Provide the [X, Y] coordinate of the cell's center where the given text is located.  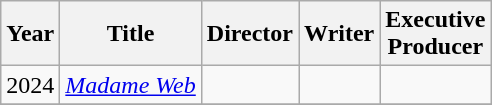
Madame Web [130, 85]
Director [250, 34]
Writer [340, 34]
2024 [30, 85]
Year [30, 34]
Title [130, 34]
ExecutiveProducer [436, 34]
